Provide the [x, y] coordinate of the cell's center where the given text is located.  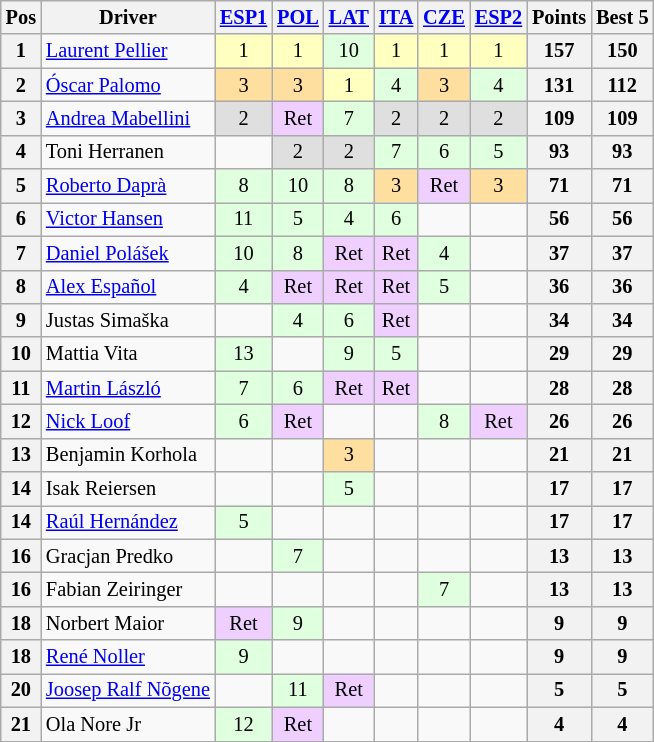
112 [622, 85]
131 [559, 85]
POL [298, 17]
ESP2 [498, 17]
Gracjan Predko [128, 556]
CZE [444, 17]
Toni Herranen [128, 152]
Nick Loof [128, 421]
Fabian Zeiringer [128, 589]
Mattia Vita [128, 354]
Raúl Hernández [128, 522]
Pos [21, 17]
LAT [349, 17]
Justas Simaška [128, 320]
Isak Reiersen [128, 489]
ITA [396, 17]
Best 5 [622, 17]
Norbert Maior [128, 623]
ESP1 [244, 17]
150 [622, 51]
Laurent Pellier [128, 51]
Andrea Mabellini [128, 118]
Roberto Daprà [128, 186]
René Noller [128, 657]
Driver [128, 17]
Victor Hansen [128, 219]
Points [559, 17]
157 [559, 51]
Daniel Polášek [128, 253]
Óscar Palomo [128, 85]
Joosep Ralf Nõgene [128, 690]
Martin László [128, 388]
20 [21, 690]
Ola Nore Jr [128, 724]
Alex Español [128, 287]
Benjamin Korhola [128, 455]
